For the text-containing cell, return its midpoint in (x, y) coordinate format. 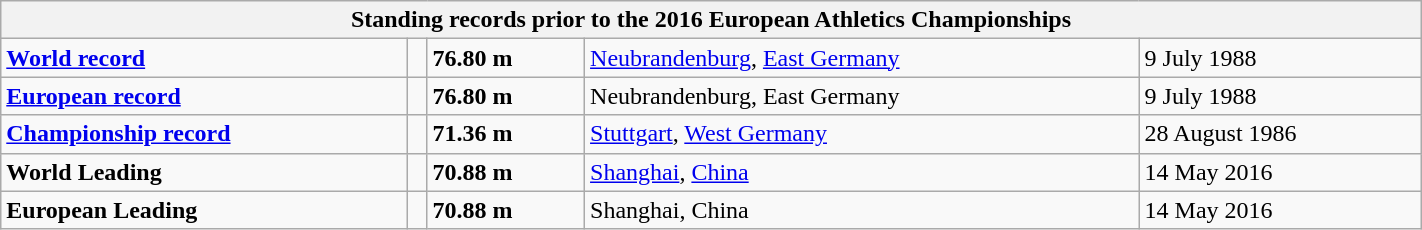
71.36 m (506, 134)
World Leading (204, 172)
Championship record (204, 134)
Stuttgart, West Germany (862, 134)
28 August 1986 (1280, 134)
Standing records prior to the 2016 European Athletics Championships (711, 20)
European record (204, 96)
World record (204, 58)
European Leading (204, 210)
